Pinpoint the cell where the given text exists, returning its (x, y) midpoint coordinate. 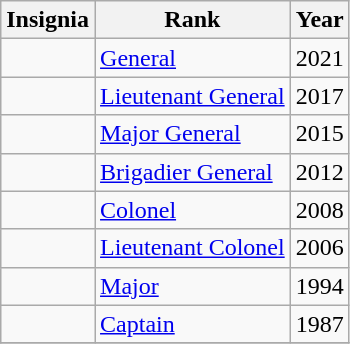
2012 (320, 172)
Insignia (48, 20)
2017 (320, 96)
Colonel (193, 210)
Captain (193, 324)
1987 (320, 324)
2021 (320, 58)
1994 (320, 286)
2006 (320, 248)
General (193, 58)
2015 (320, 134)
Lieutenant Colonel (193, 248)
Major (193, 286)
Year (320, 20)
2008 (320, 210)
Brigadier General (193, 172)
Major General (193, 134)
Lieutenant General (193, 96)
Rank (193, 20)
